Capture the cell that displays the provided text and extract its [x, y] central coordinate. 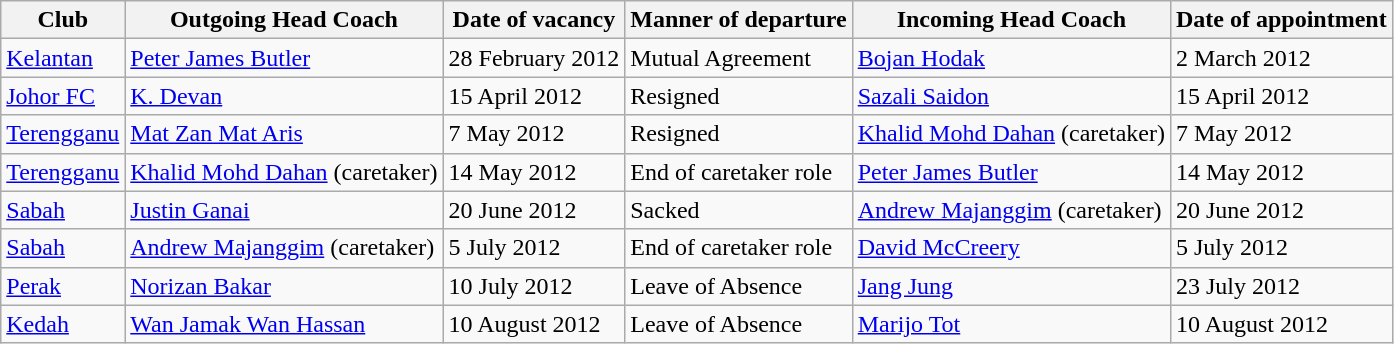
Wan Jamak Wan Hassan [284, 324]
Norizan Bakar [284, 286]
Kedah [63, 324]
Outgoing Head Coach [284, 20]
Club [63, 20]
Justin Ganai [284, 210]
David McCreery [1011, 248]
Manner of departure [738, 20]
Kelantan [63, 58]
Mat Zan Mat Aris [284, 134]
Bojan Hodak [1011, 58]
Marijo Tot [1011, 324]
Johor FC [63, 96]
Sacked [738, 210]
Perak [63, 286]
Incoming Head Coach [1011, 20]
Date of vacancy [534, 20]
K. Devan [284, 96]
23 July 2012 [1281, 286]
2 March 2012 [1281, 58]
Date of appointment [1281, 20]
10 July 2012 [534, 286]
Mutual Agreement [738, 58]
Sazali Saidon [1011, 96]
28 February 2012 [534, 58]
Jang Jung [1011, 286]
